Locate the cell with the specified text and output its [x, y] center coordinate. 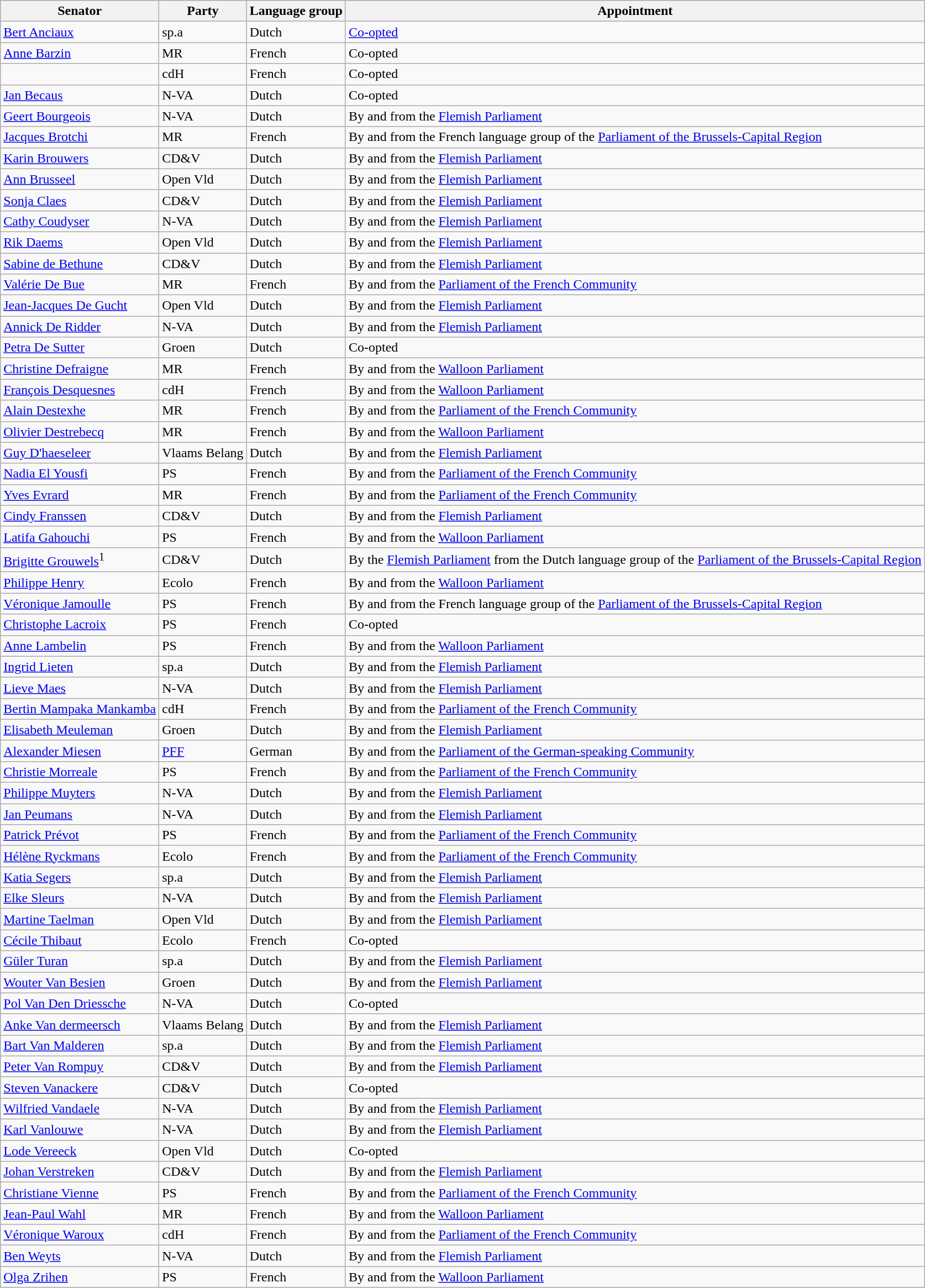
Jan Becaus [80, 95]
Anne Lambelin [80, 646]
Anke Van dermeersch [80, 1024]
Ingrid Lieten [80, 667]
Senator [80, 11]
Steven Vanackere [80, 1087]
Philippe Henry [80, 583]
Brigitte Grouwels1 [80, 559]
Sonja Claes [80, 200]
Nadia El Yousfi [80, 474]
Christiane Vienne [80, 1193]
Valérie De Bue [80, 285]
Lieve Maes [80, 688]
Geert Bourgeois [80, 116]
Cécile Thibaut [80, 940]
Jean-Paul Wahl [80, 1214]
Alain Destexhe [80, 411]
Jacques Brotchi [80, 137]
Lode Vereeck [80, 1151]
By and from the Parliament of the German-speaking Community [635, 751]
Sabine de Bethune [80, 264]
Ann Brusseel [80, 179]
François Desquesnes [80, 390]
Hélène Ryckmans [80, 856]
German [296, 751]
Party [203, 11]
Appointment [635, 11]
Annick De Ridder [80, 327]
Guy D'haeseleer [80, 453]
Karin Brouwers [80, 158]
Ben Weyts [80, 1256]
Christophe Lacroix [80, 625]
Güler Turan [80, 961]
Johan Verstreken [80, 1172]
Katia Segers [80, 877]
Petra De Sutter [80, 348]
Véronique Jamoulle [80, 604]
Jean-Jacques De Gucht [80, 306]
Philippe Muyters [80, 793]
Peter Van Rompuy [80, 1066]
Anne Barzin [80, 53]
Bart Van Malderen [80, 1045]
Bertin Mampaka Mankamba [80, 709]
Cathy Coudyser [80, 221]
Bert Anciaux [80, 32]
Véronique Waroux [80, 1235]
Yves Evrard [80, 495]
Patrick Prévot [80, 835]
Olga Zrihen [80, 1277]
Martine Taelman [80, 919]
Wilfried Vandaele [80, 1108]
Rik Daems [80, 242]
Elisabeth Meuleman [80, 730]
Karl Vanlouwe [80, 1130]
Elke Sleurs [80, 898]
Christine Defraigne [80, 369]
Wouter Van Besien [80, 982]
Alexander Miesen [80, 751]
Cindy Franssen [80, 516]
Language group [296, 11]
Jan Peumans [80, 814]
PFF [203, 751]
By the Flemish Parliament from the Dutch language group of the Parliament of the Brussels-Capital Region [635, 559]
Christie Morreale [80, 772]
Latifa Gahouchi [80, 537]
Pol Van Den Driessche [80, 1003]
Olivier Destrebecq [80, 432]
